Provide the (x, y) coordinate of the cell's center where the given text is located.  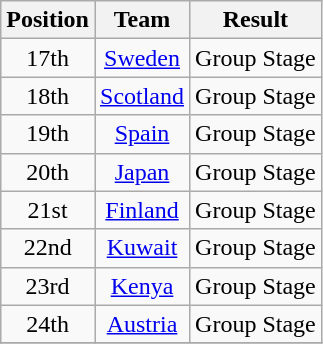
Japan (142, 172)
22nd (48, 248)
18th (48, 96)
24th (48, 324)
Result (256, 20)
20th (48, 172)
21st (48, 210)
Sweden (142, 58)
17th (48, 58)
Kuwait (142, 248)
Position (48, 20)
19th (48, 134)
Spain (142, 134)
Team (142, 20)
Scotland (142, 96)
Kenya (142, 286)
23rd (48, 286)
Finland (142, 210)
Austria (142, 324)
